Search for the cell housing the specified text and yield its [X, Y] center coordinate. 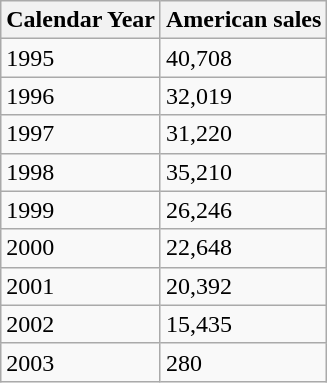
1997 [81, 134]
2003 [81, 362]
15,435 [243, 324]
20,392 [243, 286]
31,220 [243, 134]
2000 [81, 248]
1999 [81, 210]
2001 [81, 286]
2002 [81, 324]
26,246 [243, 210]
22,648 [243, 248]
1998 [81, 172]
American sales [243, 20]
35,210 [243, 172]
Calendar Year [81, 20]
1996 [81, 96]
1995 [81, 58]
280 [243, 362]
40,708 [243, 58]
32,019 [243, 96]
